Scan for the cell matching the given text and deliver its (x, y) coordinate at center. 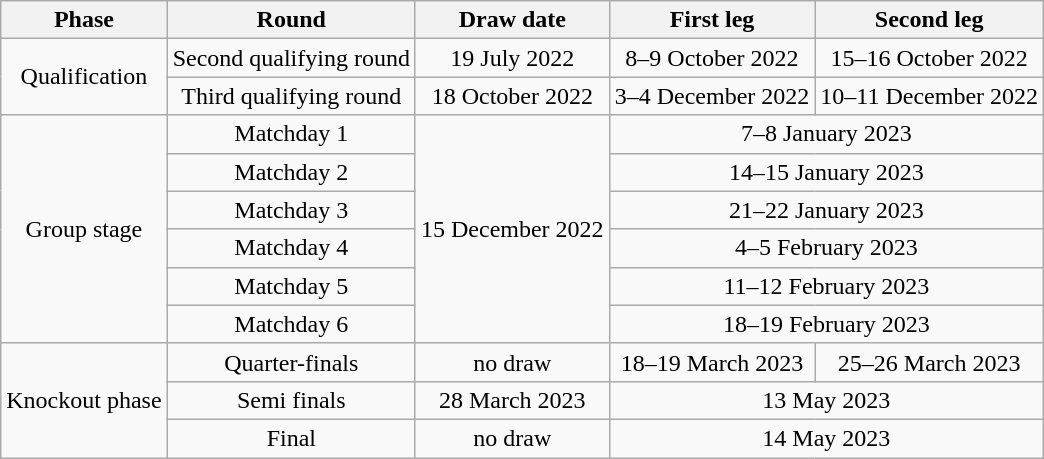
Final (291, 438)
15–16 October 2022 (930, 58)
Semi finals (291, 400)
14–15 January 2023 (826, 172)
8–9 October 2022 (712, 58)
28 March 2023 (512, 400)
Matchday 1 (291, 134)
Draw date (512, 20)
Round (291, 20)
15 December 2022 (512, 229)
11–12 February 2023 (826, 286)
Matchday 6 (291, 324)
4–5 February 2023 (826, 248)
Qualification (84, 77)
Matchday 3 (291, 210)
Second leg (930, 20)
Third qualifying round (291, 96)
18–19 February 2023 (826, 324)
18–19 March 2023 (712, 362)
Matchday 5 (291, 286)
Second qualifying round (291, 58)
19 July 2022 (512, 58)
21–22 January 2023 (826, 210)
13 May 2023 (826, 400)
7–8 January 2023 (826, 134)
Knockout phase (84, 400)
Phase (84, 20)
14 May 2023 (826, 438)
First leg (712, 20)
10–11 December 2022 (930, 96)
Matchday 2 (291, 172)
Quarter-finals (291, 362)
18 October 2022 (512, 96)
Group stage (84, 229)
25–26 March 2023 (930, 362)
3–4 December 2022 (712, 96)
Matchday 4 (291, 248)
